Search for the cell housing the specified text and yield its [X, Y] center coordinate. 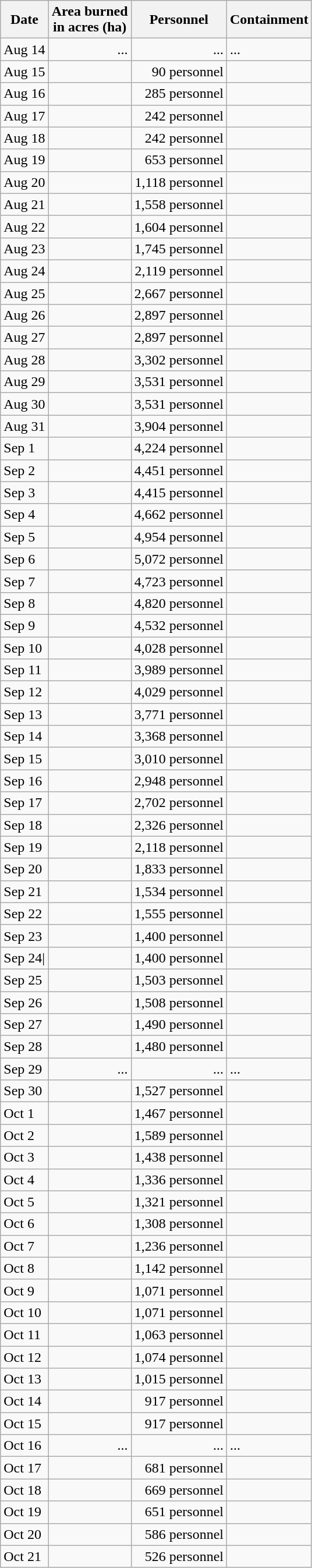
Oct 8 [24, 1268]
Oct 2 [24, 1135]
Aug 18 [24, 138]
1,438 personnel [179, 1158]
Sep 15 [24, 759]
Sep 28 [24, 1047]
4,451 personnel [179, 470]
Sep 19 [24, 847]
1,321 personnel [179, 1202]
Sep 11 [24, 670]
1,118 personnel [179, 182]
Sep 23 [24, 936]
Sep 1 [24, 448]
Aug 27 [24, 338]
Containment [269, 20]
1,467 personnel [179, 1113]
1,236 personnel [179, 1246]
Oct 11 [24, 1335]
1,604 personnel [179, 226]
Oct 21 [24, 1556]
1,480 personnel [179, 1047]
Oct 4 [24, 1180]
Area burnedin acres (ha) [90, 20]
Sep 25 [24, 980]
1,534 personnel [179, 891]
526 personnel [179, 1556]
1,833 personnel [179, 869]
3,302 personnel [179, 360]
Oct 6 [24, 1224]
Oct 10 [24, 1312]
Aug 21 [24, 204]
2,948 personnel [179, 781]
Oct 16 [24, 1446]
1,508 personnel [179, 1002]
Sep 16 [24, 781]
2,667 personnel [179, 293]
Sep 2 [24, 470]
3,010 personnel [179, 759]
4,820 personnel [179, 603]
669 personnel [179, 1490]
Oct 3 [24, 1158]
Sep 20 [24, 869]
Aug 16 [24, 94]
Oct 20 [24, 1534]
Sep 24| [24, 958]
4,662 personnel [179, 515]
Sep 22 [24, 914]
Aug 15 [24, 72]
1,558 personnel [179, 204]
Oct 15 [24, 1424]
2,702 personnel [179, 803]
Oct 5 [24, 1202]
Oct 7 [24, 1246]
Personnel [179, 20]
Oct 1 [24, 1113]
Sep 10 [24, 648]
4,029 personnel [179, 692]
Oct 12 [24, 1357]
4,532 personnel [179, 625]
4,415 personnel [179, 493]
Aug 23 [24, 249]
Sep 27 [24, 1025]
1,745 personnel [179, 249]
651 personnel [179, 1512]
Date [24, 20]
1,074 personnel [179, 1357]
Aug 22 [24, 226]
Sep 30 [24, 1091]
Sep 26 [24, 1002]
2,119 personnel [179, 271]
Sep 5 [24, 537]
Sep 4 [24, 515]
Oct 13 [24, 1379]
3,368 personnel [179, 737]
1,063 personnel [179, 1335]
Sep 9 [24, 625]
Oct 9 [24, 1290]
Sep 8 [24, 603]
Oct 14 [24, 1401]
Aug 28 [24, 360]
681 personnel [179, 1468]
2,326 personnel [179, 825]
1,490 personnel [179, 1025]
Sep 7 [24, 581]
Oct 18 [24, 1490]
Oct 19 [24, 1512]
Sep 17 [24, 803]
1,555 personnel [179, 914]
285 personnel [179, 94]
Aug 30 [24, 404]
1,589 personnel [179, 1135]
4,224 personnel [179, 448]
4,723 personnel [179, 581]
Aug 26 [24, 316]
586 personnel [179, 1534]
Aug 14 [24, 49]
Sep 12 [24, 692]
5,072 personnel [179, 559]
Oct 17 [24, 1468]
3,771 personnel [179, 714]
653 personnel [179, 160]
Aug 19 [24, 160]
Aug 29 [24, 382]
Sep 14 [24, 737]
Sep 18 [24, 825]
Aug 31 [24, 426]
1,336 personnel [179, 1180]
Aug 20 [24, 182]
4,028 personnel [179, 648]
2,118 personnel [179, 847]
1,503 personnel [179, 980]
Sep 21 [24, 891]
Aug 25 [24, 293]
3,989 personnel [179, 670]
1,308 personnel [179, 1224]
1,527 personnel [179, 1091]
Aug 17 [24, 116]
1,142 personnel [179, 1268]
4,954 personnel [179, 537]
1,015 personnel [179, 1379]
Aug 24 [24, 271]
Sep 29 [24, 1069]
Sep 6 [24, 559]
Sep 13 [24, 714]
90 personnel [179, 72]
3,904 personnel [179, 426]
Sep 3 [24, 493]
